From the cell containing the given text, extract its center point as [X, Y] coordinate. 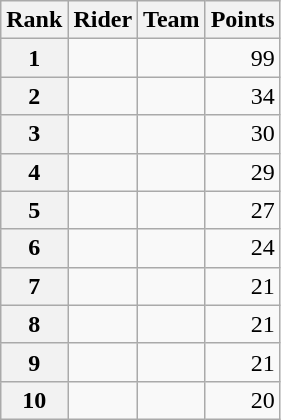
24 [242, 248]
Points [242, 20]
9 [34, 362]
6 [34, 248]
29 [242, 172]
34 [242, 96]
4 [34, 172]
5 [34, 210]
27 [242, 210]
30 [242, 134]
3 [34, 134]
Team [172, 20]
Rank [34, 20]
20 [242, 400]
99 [242, 58]
1 [34, 58]
Rider [103, 20]
8 [34, 324]
10 [34, 400]
7 [34, 286]
2 [34, 96]
